Detect which cell encompasses the target text, then output its (X, Y) center coordinate. 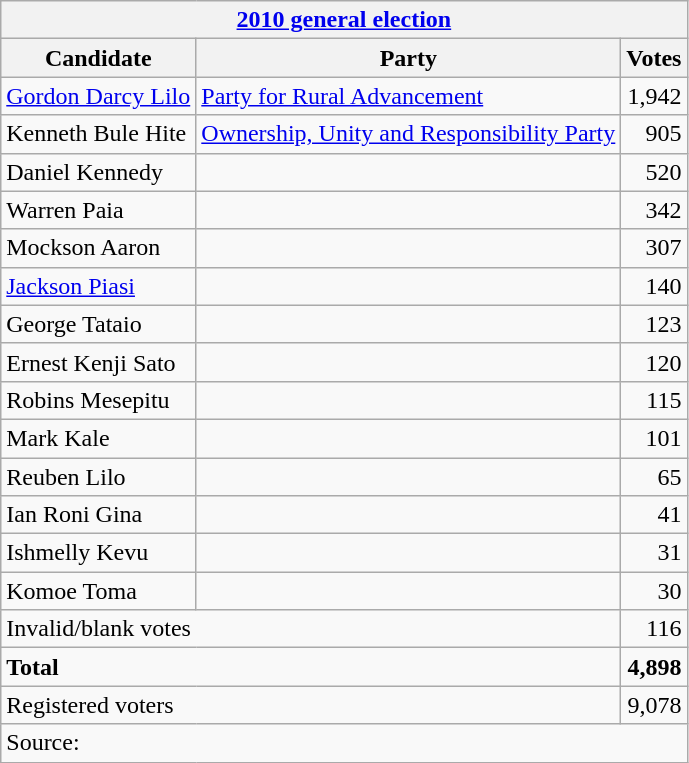
Reuben Lilo (98, 477)
Ernest Kenji Sato (98, 362)
30 (654, 591)
101 (654, 438)
Registered voters (311, 705)
Daniel Kennedy (98, 172)
Komoe Toma (98, 591)
Source: (344, 743)
9,078 (654, 705)
Gordon Darcy Lilo (98, 96)
4,898 (654, 667)
140 (654, 286)
520 (654, 172)
31 (654, 553)
120 (654, 362)
Robins Mesepitu (98, 400)
116 (654, 629)
307 (654, 248)
Mockson Aaron (98, 248)
342 (654, 210)
905 (654, 134)
Party for Rural Advancement (408, 96)
Votes (654, 58)
Jackson Piasi (98, 286)
65 (654, 477)
Ownership, Unity and Responsibility Party (408, 134)
Candidate (98, 58)
Ishmelly Kevu (98, 553)
1,942 (654, 96)
Total (311, 667)
Invalid/blank votes (311, 629)
123 (654, 324)
Mark Kale (98, 438)
Warren Paia (98, 210)
115 (654, 400)
41 (654, 515)
George Tataio (98, 324)
Ian Roni Gina (98, 515)
Kenneth Bule Hite (98, 134)
2010 general election (344, 20)
Party (408, 58)
